Extract the (x, y) coordinate from the center of the cell holding the provided text.  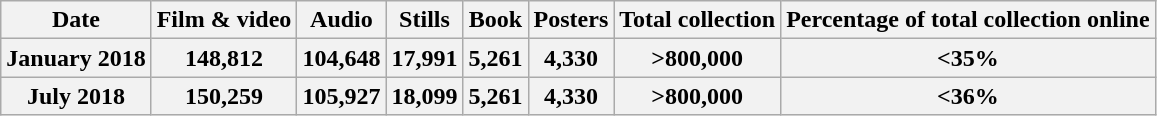
Total collection (698, 20)
Date (76, 20)
148,812 (224, 58)
Film & video (224, 20)
<35% (968, 58)
July 2018 (76, 96)
104,648 (342, 58)
Stills (424, 20)
Percentage of total collection online (968, 20)
Book (496, 20)
105,927 (342, 96)
January 2018 (76, 58)
150,259 (224, 96)
18,099 (424, 96)
Posters (571, 20)
Audio (342, 20)
<36% (968, 96)
17,991 (424, 58)
